For the text-containing cell, return its midpoint in (X, Y) coordinate format. 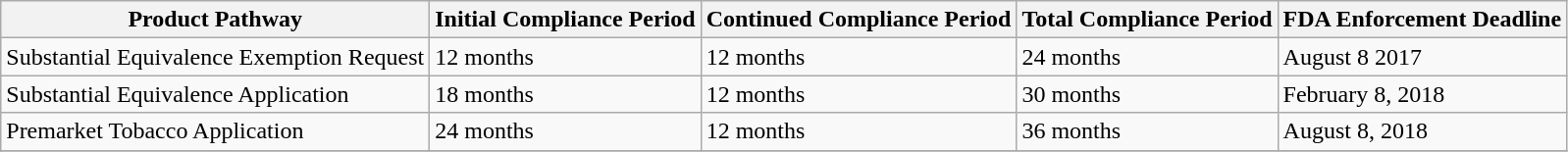
August 8 2017 (1423, 57)
Total Compliance Period (1147, 20)
Continued Compliance Period (859, 20)
18 months (565, 94)
30 months (1147, 94)
36 months (1147, 131)
Product Pathway (216, 20)
FDA Enforcement Deadline (1423, 20)
Initial Compliance Period (565, 20)
February 8, 2018 (1423, 94)
Premarket Tobacco Application (216, 131)
Substantial Equivalence Exemption Request (216, 57)
Substantial Equivalence Application (216, 94)
August 8, 2018 (1423, 131)
